Provide the (x, y) coordinate of the cell's center where the given text is located.  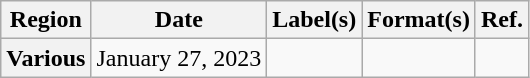
Ref. (502, 20)
Region (46, 20)
Date (179, 20)
Label(s) (314, 20)
January 27, 2023 (179, 58)
Format(s) (419, 20)
Various (46, 58)
